Determine the [X, Y] coordinate at the center of the cell enclosing the given text.  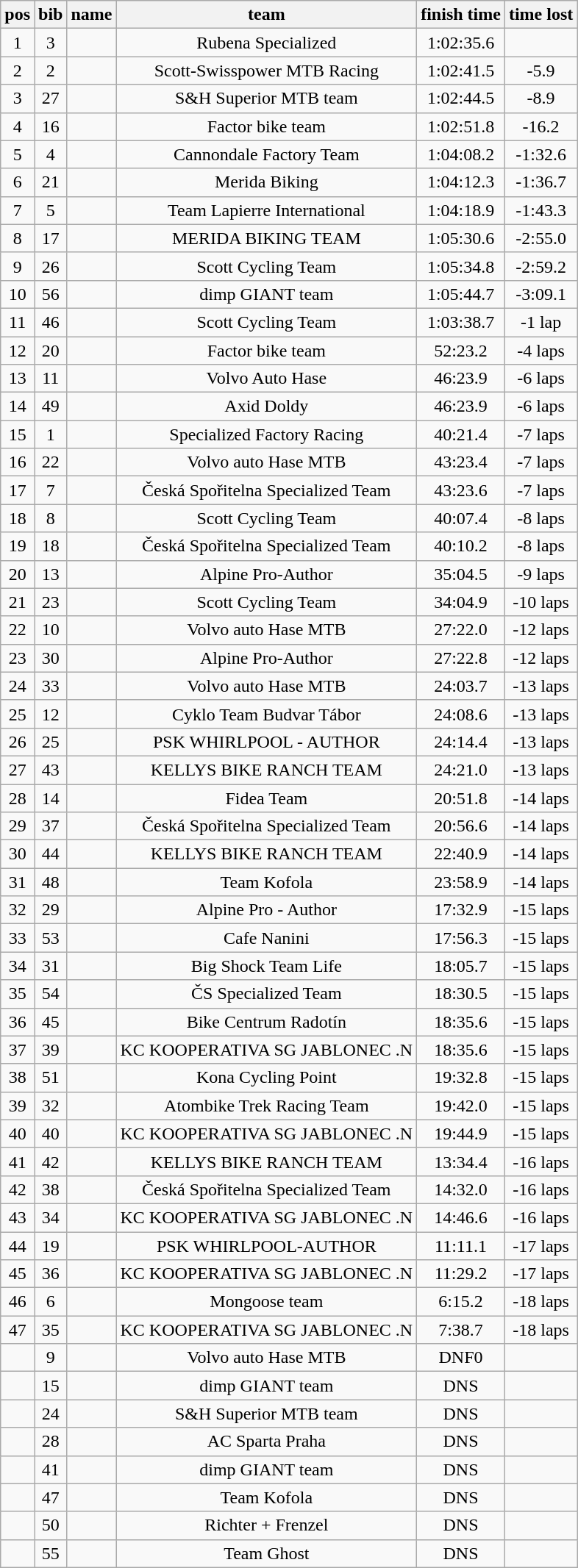
-1:32.6 [540, 154]
1:03:38.7 [461, 322]
11:11.1 [461, 1246]
1:05:44.7 [461, 294]
-4 laps [540, 351]
18:30.5 [461, 994]
-8.9 [540, 99]
11:29.2 [461, 1274]
finish time [461, 15]
Cafe Nanini [266, 938]
Volvo Auto Hase [266, 379]
Kona Cycling Point [266, 1078]
34:04.9 [461, 602]
1:04:18.9 [461, 210]
Team Lapierre International [266, 210]
24:14.4 [461, 742]
1:05:30.6 [461, 238]
55 [50, 1553]
Bike Centrum Radotín [266, 1022]
Merida Biking [266, 182]
24:08.6 [461, 714]
Atombike Trek Racing Team [266, 1106]
1:05:34.8 [461, 266]
20:51.8 [461, 798]
Big Shock Team Life [266, 966]
AC Sparta Praha [266, 1442]
20:56.6 [461, 826]
Team Ghost [266, 1553]
PSK WHIRLPOOL-AUTHOR [266, 1246]
-1:43.3 [540, 210]
40:21.4 [461, 434]
-2:59.2 [540, 266]
name [91, 15]
7:38.7 [461, 1330]
40:07.4 [461, 518]
50 [50, 1525]
52:23.2 [461, 351]
53 [50, 938]
1:04:12.3 [461, 182]
Cyklo Team Budvar Tábor [266, 714]
Mongoose team [266, 1302]
19:32.8 [461, 1078]
48 [50, 882]
13:34.4 [461, 1161]
bib [50, 15]
49 [50, 407]
24:03.7 [461, 686]
Richter + Frenzel [266, 1525]
-1 lap [540, 322]
1:02:35.6 [461, 43]
team [266, 15]
-5.9 [540, 71]
19:44.9 [461, 1134]
1:02:44.5 [461, 99]
43:23.4 [461, 462]
1:04:08.2 [461, 154]
Scott-Swisspower MTB Racing [266, 71]
56 [50, 294]
1:02:51.8 [461, 126]
14:46.6 [461, 1217]
24:21.0 [461, 770]
Fidea Team [266, 798]
17:56.3 [461, 938]
MERIDA BIKING TEAM [266, 238]
-1:36.7 [540, 182]
18:05.7 [461, 966]
Rubena Specialized [266, 43]
1:02:41.5 [461, 71]
Cannondale Factory Team [266, 154]
43:23.6 [461, 490]
23:58.9 [461, 882]
-3:09.1 [540, 294]
22:40.9 [461, 854]
19:42.0 [461, 1106]
54 [50, 994]
Alpine Pro - Author [266, 910]
-16.2 [540, 126]
ČS Specialized Team [266, 994]
DNF0 [461, 1358]
-10 laps [540, 602]
Specialized Factory Racing [266, 434]
40:10.2 [461, 546]
6:15.2 [461, 1302]
time lost [540, 15]
Axid Doldy [266, 407]
17:32.9 [461, 910]
51 [50, 1078]
-2:55.0 [540, 238]
PSK WHIRLPOOL - AUTHOR [266, 742]
35:04.5 [461, 574]
-9 laps [540, 574]
27:22.8 [461, 658]
14:32.0 [461, 1189]
27:22.0 [461, 630]
pos [18, 15]
